Locate the cell with the specified text and output its [X, Y] center coordinate. 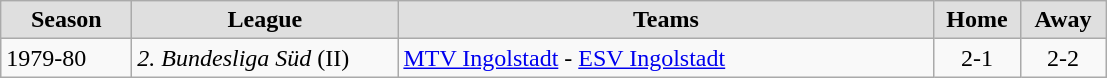
Teams [666, 20]
2. Bundesliga Süd (II) [265, 58]
Away [1063, 20]
Home [977, 20]
Season [66, 20]
MTV Ingolstadt - ESV Ingolstadt [666, 58]
1979-80 [66, 58]
2-2 [1063, 58]
2-1 [977, 58]
League [265, 20]
